Return the (x, y) coordinate for the center point of the cell that contains the specified text.  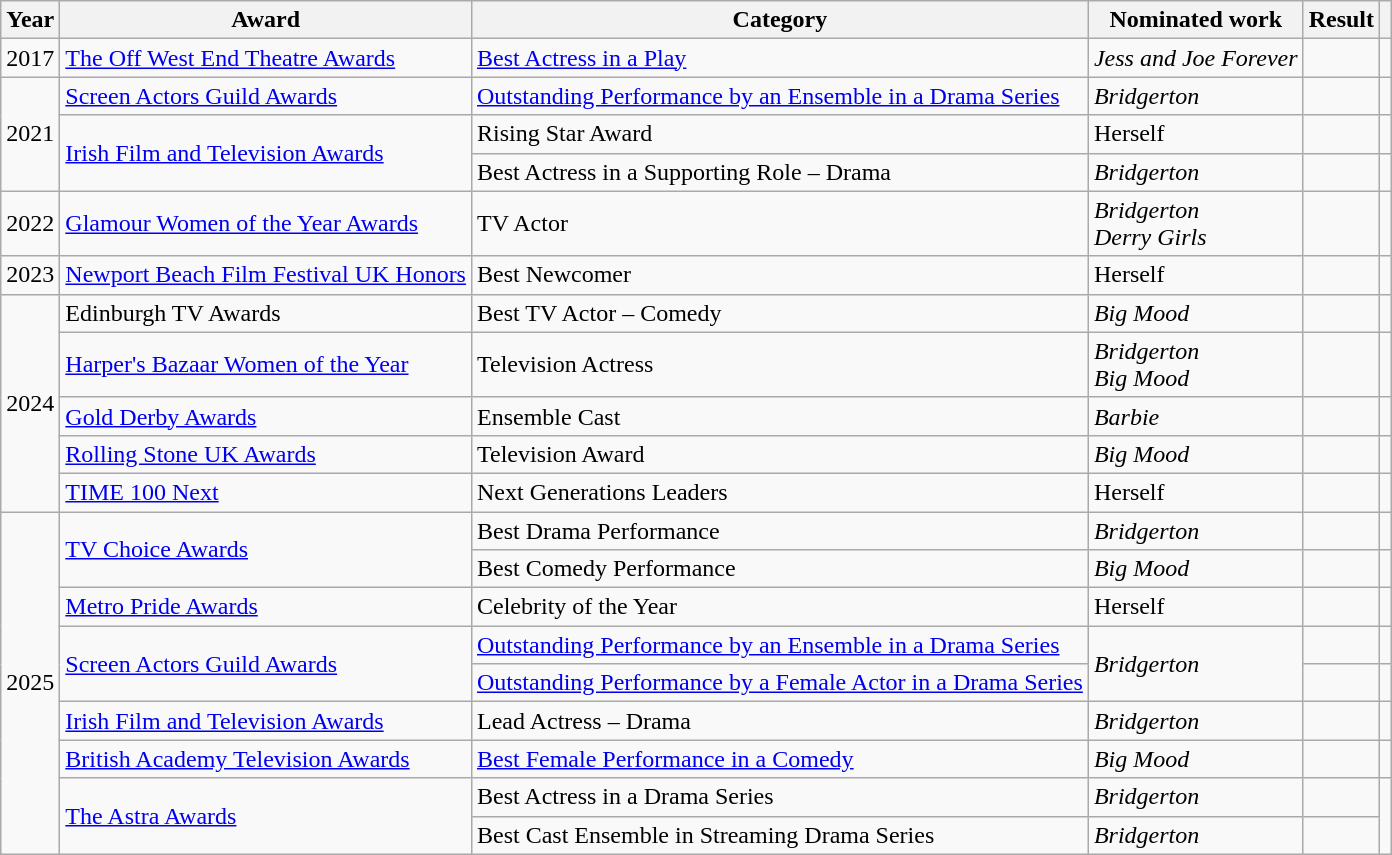
Best Actress in a Drama Series (780, 797)
2017 (30, 58)
Best Female Performance in a Comedy (780, 759)
The Off West End Theatre Awards (266, 58)
Gold Derby Awards (266, 416)
Year (30, 20)
Best Actress in a Play (780, 58)
The Astra Awards (266, 816)
Edinburgh TV Awards (266, 313)
Category (780, 20)
TV Choice Awards (266, 550)
Best Comedy Performance (780, 569)
Result (1341, 20)
Award (266, 20)
British Academy Television Awards (266, 759)
Jess and Joe Forever (1196, 58)
Next Generations Leaders (780, 492)
BridgertonDerry Girls (1196, 224)
Ensemble Cast (780, 416)
2025 (30, 684)
Best Drama Performance (780, 531)
BridgertonBig Mood (1196, 364)
Rolling Stone UK Awards (266, 454)
Harper's Bazaar Women of the Year (266, 364)
Best Cast Ensemble in Streaming Drama Series (780, 835)
Outstanding Performance by a Female Actor in a Drama Series (780, 683)
2024 (30, 402)
Nominated work (1196, 20)
Rising Star Award (780, 134)
Best Newcomer (780, 275)
Barbie (1196, 416)
Television Award (780, 454)
Celebrity of the Year (780, 607)
Best TV Actor – Comedy (780, 313)
Television Actress (780, 364)
2021 (30, 134)
Glamour Women of the Year Awards (266, 224)
Newport Beach Film Festival UK Honors (266, 275)
TV Actor (780, 224)
2022 (30, 224)
Lead Actress – Drama (780, 721)
TIME 100 Next (266, 492)
2023 (30, 275)
Metro Pride Awards (266, 607)
Best Actress in a Supporting Role – Drama (780, 172)
